Capture the cell that displays the provided text and extract its [X, Y] central coordinate. 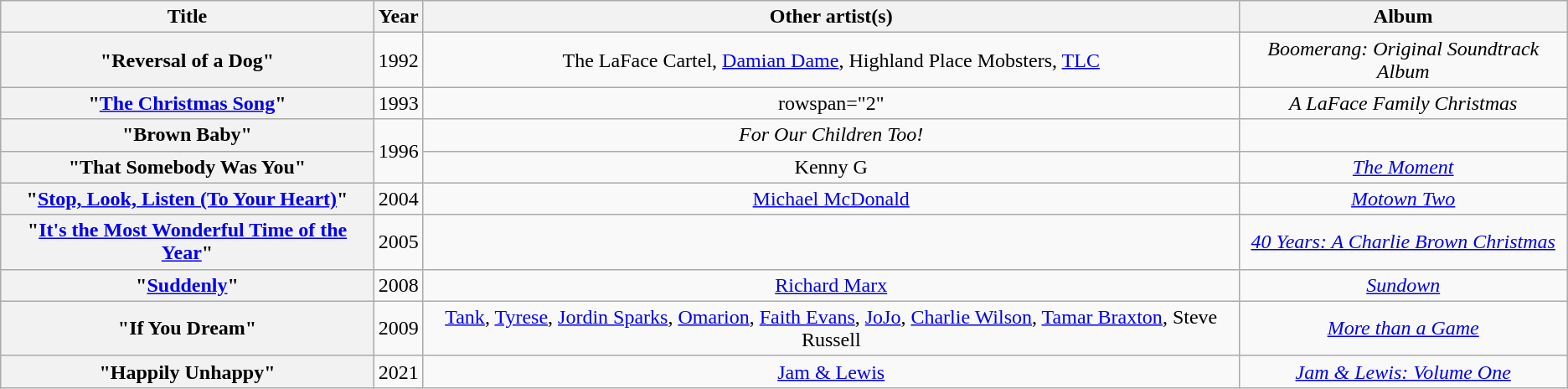
"The Christmas Song" [188, 103]
More than a Game [1403, 329]
1996 [399, 151]
Kenny G [831, 167]
2008 [399, 285]
Sundown [1403, 285]
Tank, Tyrese, Jordin Sparks, Omarion, Faith Evans, JoJo, Charlie Wilson, Tamar Braxton, Steve Russell [831, 329]
The Moment [1403, 167]
A LaFace Family Christmas [1403, 103]
"That Somebody Was You" [188, 167]
2004 [399, 199]
The LaFace Cartel, Damian Dame, Highland Place Mobsters, TLC [831, 60]
"Brown Baby" [188, 135]
Richard Marx [831, 285]
40 Years: A Charlie Brown Christmas [1403, 241]
Jam & Lewis [831, 371]
1993 [399, 103]
Jam & Lewis: Volume One [1403, 371]
For Our Children Too! [831, 135]
Album [1403, 17]
Title [188, 17]
Other artist(s) [831, 17]
rowspan="2" [831, 103]
"Suddenly" [188, 285]
"Reversal of a Dog" [188, 60]
"Happily Unhappy" [188, 371]
Boomerang: Original Soundtrack Album [1403, 60]
1992 [399, 60]
"Stop, Look, Listen (To Your Heart)" [188, 199]
2009 [399, 329]
Michael McDonald [831, 199]
2005 [399, 241]
2021 [399, 371]
"If You Dream" [188, 329]
Motown Two [1403, 199]
"It's the Most Wonderful Time of the Year" [188, 241]
Year [399, 17]
